Detect which cell encompasses the target text, then output its (x, y) center coordinate. 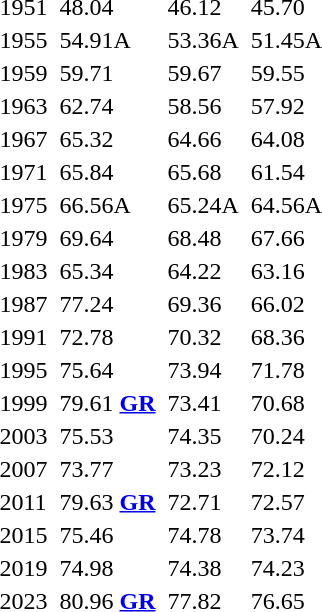
65.32 (108, 139)
69.36 (203, 304)
65.24A (203, 205)
65.84 (108, 172)
79.63 GR (108, 502)
75.64 (108, 370)
69.64 (108, 238)
74.35 (203, 436)
73.23 (203, 469)
73.41 (203, 403)
64.22 (203, 271)
68.48 (203, 238)
77.24 (108, 304)
54.91A (108, 40)
70.32 (203, 337)
62.74 (108, 106)
72.78 (108, 337)
65.34 (108, 271)
59.71 (108, 73)
65.68 (203, 172)
58.56 (203, 106)
75.53 (108, 436)
73.77 (108, 469)
64.66 (203, 139)
79.61 GR (108, 403)
53.36A (203, 40)
75.46 (108, 535)
66.56A (108, 205)
73.94 (203, 370)
59.67 (203, 73)
72.71 (203, 502)
74.98 (108, 568)
74.78 (203, 535)
74.38 (203, 568)
